Scan for the cell matching the given text and deliver its [X, Y] coordinate at center. 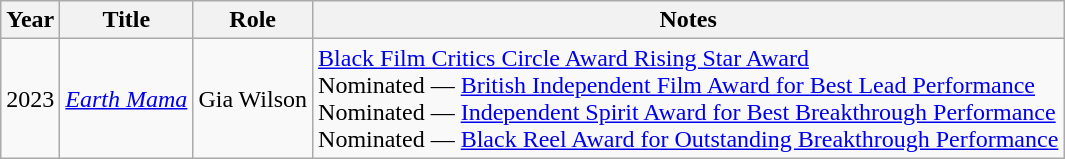
Gia Wilson [253, 98]
Year [30, 20]
Earth Mama [126, 98]
2023 [30, 98]
Role [253, 20]
Title [126, 20]
Notes [688, 20]
